Pinpoint the cell where the given text exists, returning its [x, y] midpoint coordinate. 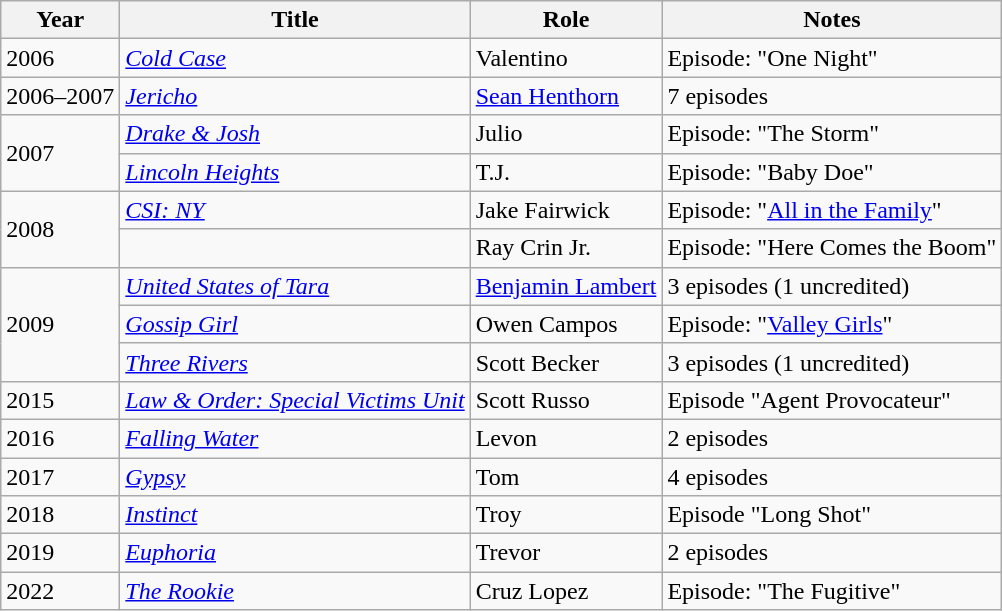
2019 [60, 553]
Episode: "All in the Family" [832, 210]
2016 [60, 438]
T.J. [566, 172]
Euphoria [295, 553]
Owen Campos [566, 324]
2017 [60, 477]
Instinct [295, 515]
Julio [566, 134]
Episode: "Valley Girls" [832, 324]
Year [60, 20]
Episode: "The Storm" [832, 134]
2007 [60, 153]
Drake & Josh [295, 134]
Episode "Agent Provocateur" [832, 400]
Gossip Girl [295, 324]
Jake Fairwick [566, 210]
Notes [832, 20]
Ray Crin Jr. [566, 248]
CSI: NY [295, 210]
Jericho [295, 96]
Episode: "The Fugitive" [832, 591]
United States of Tara [295, 286]
2009 [60, 324]
The Rookie [295, 591]
Episode "Long Shot" [832, 515]
Three Rivers [295, 362]
Levon [566, 438]
Cruz Lopez [566, 591]
Benjamin Lambert [566, 286]
Falling Water [295, 438]
Troy [566, 515]
Episode: "Here Comes the Boom" [832, 248]
2018 [60, 515]
Scott Russo [566, 400]
2008 [60, 229]
Scott Becker [566, 362]
Sean Henthorn [566, 96]
2006 [60, 58]
Gypsy [295, 477]
Tom [566, 477]
2022 [60, 591]
Valentino [566, 58]
Title [295, 20]
Episode: "Baby Doe" [832, 172]
2015 [60, 400]
Lincoln Heights [295, 172]
4 episodes [832, 477]
Cold Case [295, 58]
Trevor [566, 553]
7 episodes [832, 96]
Episode: "One Night" [832, 58]
Role [566, 20]
Law & Order: Special Victims Unit [295, 400]
2006–2007 [60, 96]
